Provide the (x, y) coordinate of the cell's center where the given text is located.  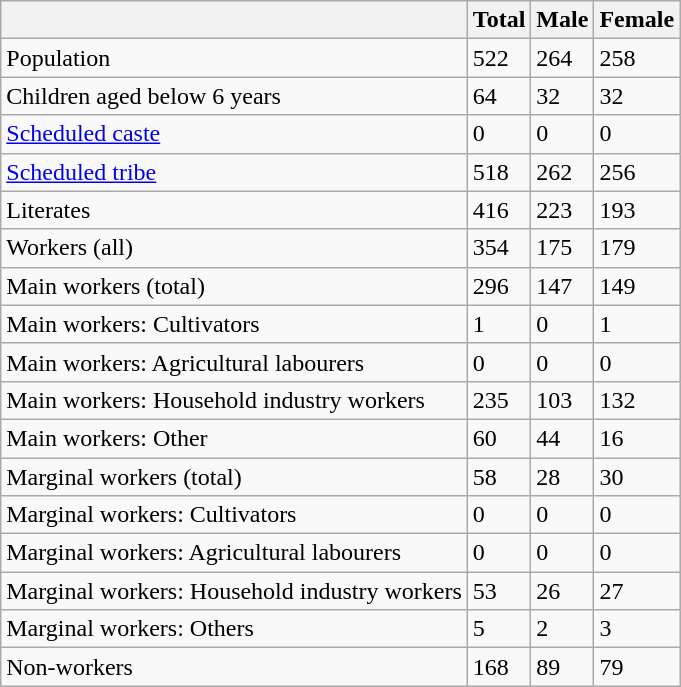
256 (637, 172)
Workers (all) (234, 248)
147 (562, 286)
Marginal workers: Others (234, 629)
60 (499, 438)
518 (499, 172)
28 (562, 477)
103 (562, 400)
Scheduled tribe (234, 172)
258 (637, 58)
3 (637, 629)
Total (499, 20)
Marginal workers (total) (234, 477)
193 (637, 210)
Main workers: Other (234, 438)
27 (637, 591)
44 (562, 438)
30 (637, 477)
Marginal workers: Cultivators (234, 515)
Main workers: Cultivators (234, 324)
Non-workers (234, 667)
79 (637, 667)
Main workers: Household industry workers (234, 400)
Marginal workers: Household industry workers (234, 591)
64 (499, 96)
149 (637, 286)
354 (499, 248)
Marginal workers: Agricultural labourers (234, 553)
Male (562, 20)
26 (562, 591)
Main workers (total) (234, 286)
53 (499, 591)
168 (499, 667)
179 (637, 248)
262 (562, 172)
2 (562, 629)
223 (562, 210)
416 (499, 210)
296 (499, 286)
Literates (234, 210)
89 (562, 667)
Population (234, 58)
175 (562, 248)
16 (637, 438)
58 (499, 477)
522 (499, 58)
264 (562, 58)
132 (637, 400)
5 (499, 629)
Female (637, 20)
235 (499, 400)
Children aged below 6 years (234, 96)
Main workers: Agricultural labourers (234, 362)
Scheduled caste (234, 134)
